Output the (X, Y) coordinate of the center of the cell containing the given text.  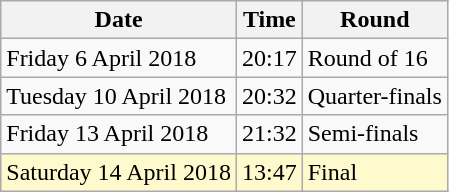
Friday 6 April 2018 (119, 58)
Tuesday 10 April 2018 (119, 96)
20:17 (269, 58)
Semi-finals (374, 134)
21:32 (269, 134)
Round of 16 (374, 58)
Date (119, 20)
Friday 13 April 2018 (119, 134)
Quarter-finals (374, 96)
20:32 (269, 96)
Final (374, 172)
Round (374, 20)
Saturday 14 April 2018 (119, 172)
Time (269, 20)
13:47 (269, 172)
